Identify which cell holds the provided text, then report its [x, y] central coordinate. 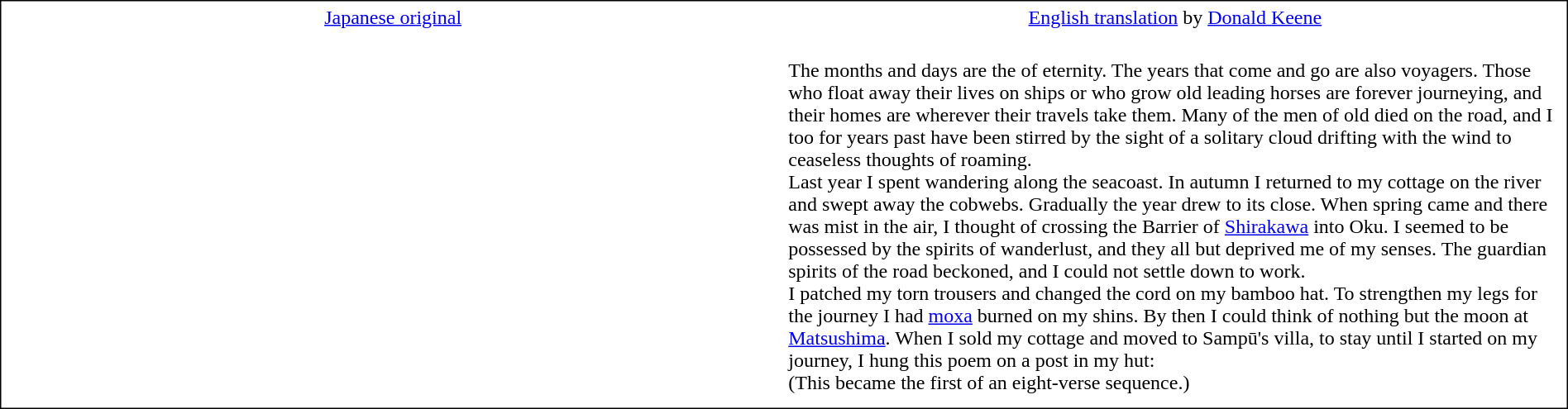
English translation by Donald Keene [1175, 17]
Japanese original [393, 17]
